Capture the cell that displays the provided text and extract its [X, Y] central coordinate. 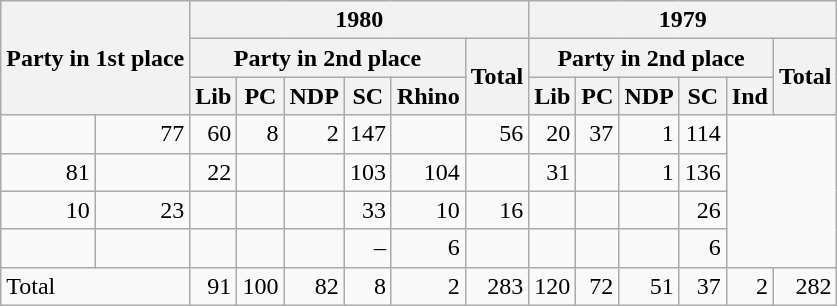
104 [428, 172]
26 [702, 210]
120 [552, 286]
60 [214, 134]
82 [314, 286]
282 [805, 286]
Ind [750, 96]
Party in 1st place [96, 58]
51 [649, 286]
103 [368, 172]
100 [260, 286]
33 [368, 210]
1980 [360, 20]
114 [702, 134]
283 [497, 286]
77 [142, 134]
1979 [683, 20]
147 [368, 134]
81 [48, 172]
31 [552, 172]
23 [142, 210]
20 [552, 134]
22 [214, 172]
136 [702, 172]
16 [497, 210]
– [368, 248]
56 [497, 134]
72 [598, 286]
91 [214, 286]
Rhino [428, 96]
